Return (X, Y) of the center of cell containing provided text 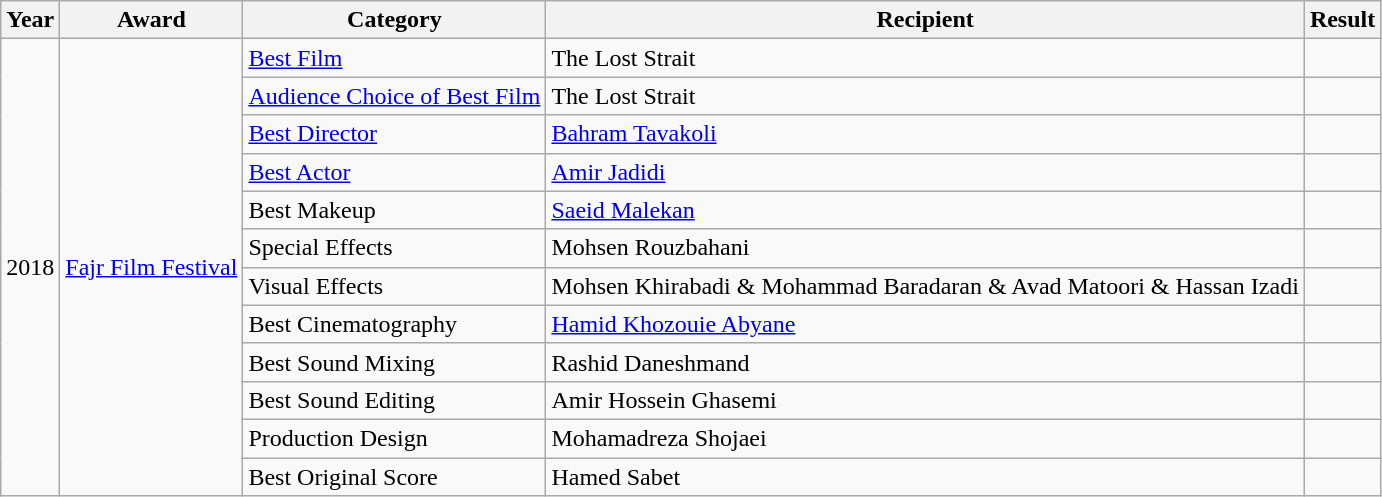
Best Cinematography (394, 324)
Best Actor (394, 172)
Amir Jadidi (925, 172)
Hamed Sabet (925, 477)
Visual Effects (394, 286)
Fajr Film Festival (152, 268)
Mohsen Khirabadi & Mohammad Baradaran & Avad Matoori & Hassan Izadi (925, 286)
Hamid Khozouie Abyane (925, 324)
Award (152, 20)
Production Design (394, 438)
Bahram Tavakoli (925, 134)
Result (1342, 20)
Best Sound Editing (394, 400)
Special Effects (394, 248)
Best Sound Mixing (394, 362)
Best Film (394, 58)
Mohamadreza Shojaei (925, 438)
Year (30, 20)
2018 (30, 268)
Amir Hossein Ghasemi (925, 400)
Recipient (925, 20)
Saeid Malekan (925, 210)
Best Director (394, 134)
Category (394, 20)
Best Makeup (394, 210)
Best Original Score (394, 477)
Mohsen Rouzbahani (925, 248)
Audience Choice of Best Film (394, 96)
Rashid Daneshmand (925, 362)
